Return the (x, y) coordinate for the center point of the cell that contains the specified text.  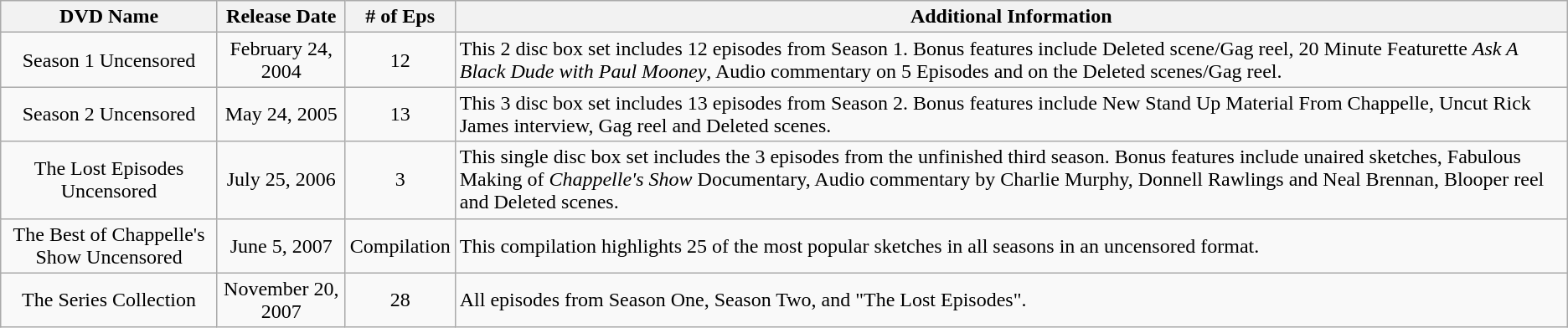
May 24, 2005 (281, 114)
Release Date (281, 17)
13 (400, 114)
Additional Information (1011, 17)
The Series Collection (109, 300)
The Lost Episodes Uncensored (109, 180)
February 24, 2004 (281, 60)
Season 2 Uncensored (109, 114)
Compilation (400, 246)
12 (400, 60)
This compilation highlights 25 of the most popular sketches in all seasons in an uncensored format. (1011, 246)
# of Eps (400, 17)
3 (400, 180)
November 20, 2007 (281, 300)
June 5, 2007 (281, 246)
DVD Name (109, 17)
28 (400, 300)
The Best of Chappelle's Show Uncensored (109, 246)
July 25, 2006 (281, 180)
Season 1 Uncensored (109, 60)
All episodes from Season One, Season Two, and "The Lost Episodes". (1011, 300)
